Scan for the cell matching the given text and deliver its [X, Y] coordinate at center. 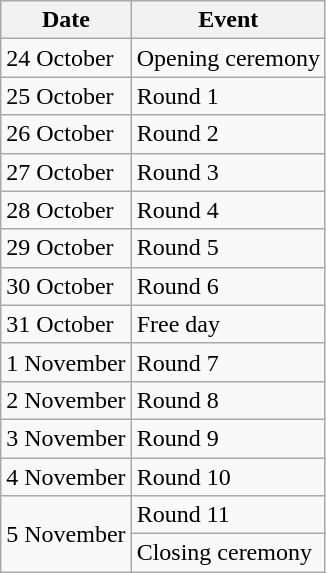
Opening ceremony [228, 58]
29 October [66, 248]
Round 10 [228, 477]
Round 11 [228, 515]
Round 2 [228, 134]
Round 8 [228, 400]
Round 4 [228, 210]
Round 9 [228, 438]
Round 3 [228, 172]
4 November [66, 477]
24 October [66, 58]
26 October [66, 134]
Round 7 [228, 362]
Date [66, 20]
3 November [66, 438]
Round 5 [228, 248]
Free day [228, 324]
25 October [66, 96]
5 November [66, 534]
Closing ceremony [228, 553]
27 October [66, 172]
1 November [66, 362]
Round 1 [228, 96]
30 October [66, 286]
Round 6 [228, 286]
Event [228, 20]
2 November [66, 400]
31 October [66, 324]
28 October [66, 210]
